Determine the (x, y) coordinate at the center of the cell enclosing the given text.  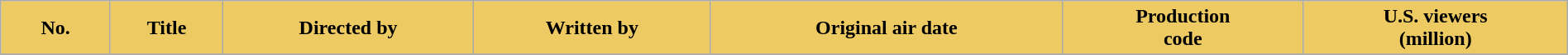
No. (56, 28)
U.S. viewers(million) (1436, 28)
Directed by (348, 28)
Title (166, 28)
Original air date (887, 28)
Productioncode (1183, 28)
Written by (592, 28)
